Determine the [X, Y] coordinate at the center of the cell enclosing the given text.  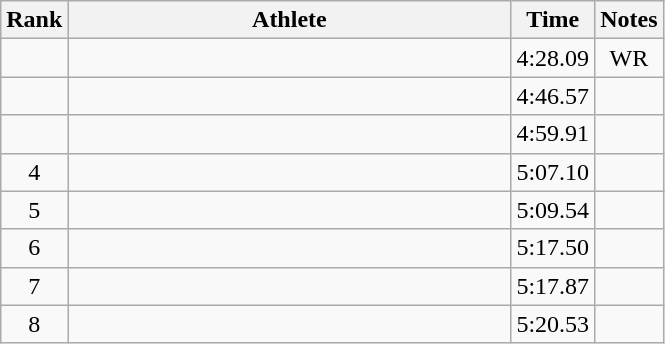
WR [629, 58]
Rank [34, 20]
5:17.50 [553, 248]
4:59.91 [553, 134]
5 [34, 210]
Time [553, 20]
Athlete [290, 20]
4 [34, 172]
4:28.09 [553, 58]
5:09.54 [553, 210]
5:17.87 [553, 286]
5:07.10 [553, 172]
4:46.57 [553, 96]
5:20.53 [553, 324]
8 [34, 324]
7 [34, 286]
Notes [629, 20]
6 [34, 248]
